Determine the (X, Y) coordinate at the center of the cell enclosing the given text.  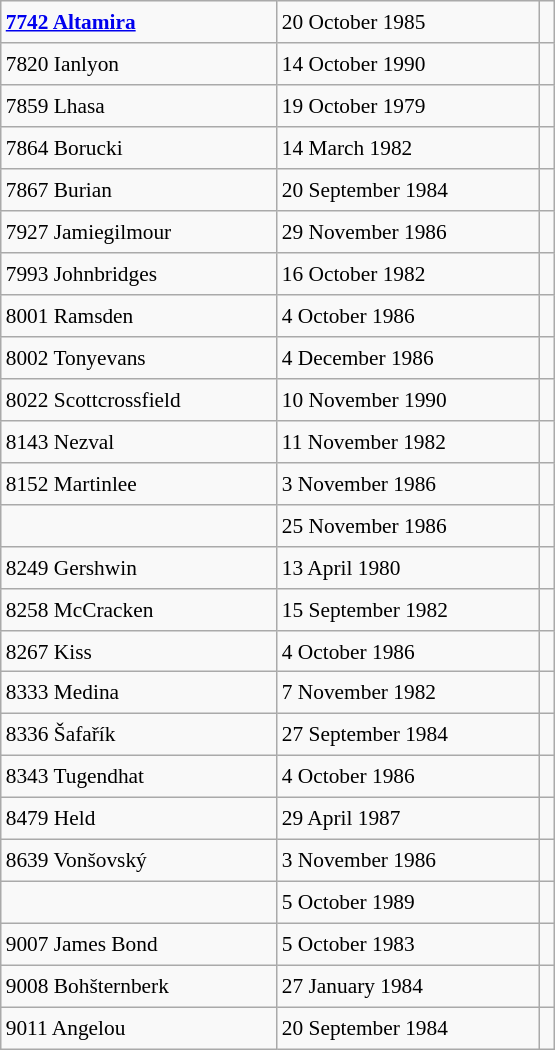
15 September 1982 (408, 609)
8343 Tugendhat (139, 777)
7993 Johnbridges (139, 274)
20 October 1985 (408, 22)
8152 Martinlee (139, 483)
8336 Šafařík (139, 735)
7864 Borucki (139, 148)
8479 Held (139, 819)
8267 Kiss (139, 651)
11 November 1982 (408, 441)
13 April 1980 (408, 567)
9011 Angelou (139, 1028)
9008 Bohšternberk (139, 986)
7820 Ianlyon (139, 64)
14 October 1990 (408, 64)
27 January 1984 (408, 986)
7927 Jamiegilmour (139, 232)
4 December 1986 (408, 358)
19 October 1979 (408, 106)
7742 Altamira (139, 22)
5 October 1983 (408, 945)
5 October 1989 (408, 903)
8249 Gershwin (139, 567)
29 November 1986 (408, 232)
8639 Vonšovský (139, 861)
16 October 1982 (408, 274)
8143 Nezval (139, 441)
7 November 1982 (408, 693)
25 November 1986 (408, 525)
7859 Lhasa (139, 106)
8001 Ramsden (139, 316)
8258 McCracken (139, 609)
10 November 1990 (408, 399)
8333 Medina (139, 693)
8022 Scottcrossfield (139, 399)
8002 Tonyevans (139, 358)
7867 Burian (139, 190)
27 September 1984 (408, 735)
14 March 1982 (408, 148)
29 April 1987 (408, 819)
9007 James Bond (139, 945)
